For the text-containing cell, return its midpoint in (X, Y) coordinate format. 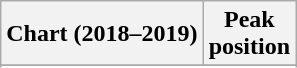
Peakposition (249, 34)
Chart (2018–2019) (102, 34)
